Detect which cell encompasses the target text, then output its [x, y] center coordinate. 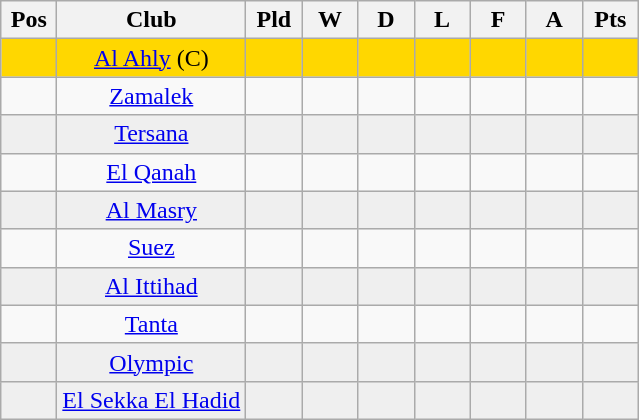
El Sekka El Hadid [152, 400]
L [442, 20]
Pts [610, 20]
A [554, 20]
Olympic [152, 362]
W [330, 20]
Zamalek [152, 96]
Club [152, 20]
Al Ittihad [152, 286]
Suez [152, 248]
Tanta [152, 324]
Tersana [152, 134]
F [498, 20]
D [386, 20]
Pld [274, 20]
Pos [29, 20]
Al Masry [152, 210]
Al Ahly (C) [152, 58]
El Qanah [152, 172]
